Determine the [x, y] coordinate at the center of the cell enclosing the given text.  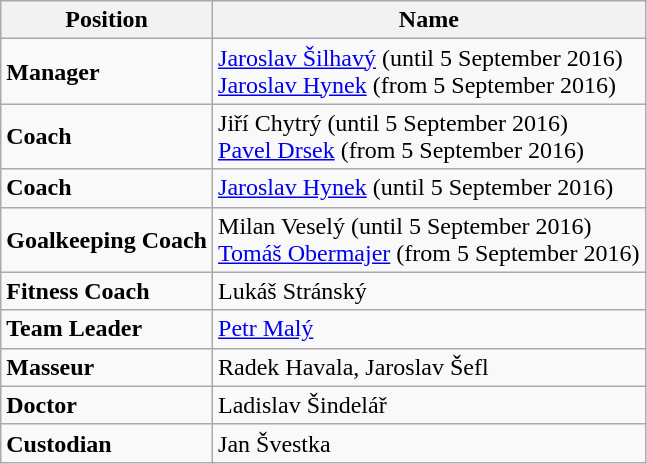
Ladislav Šindelář [430, 405]
Fitness Coach [107, 291]
Team Leader [107, 329]
Radek Havala, Jaroslav Šefl [430, 367]
Manager [107, 72]
Custodian [107, 443]
Milan Veselý (until 5 September 2016)Tomáš Obermajer (from 5 September 2016) [430, 240]
Position [107, 20]
Jaroslav Hynek (until 5 September 2016) [430, 188]
Masseur [107, 367]
Jan Švestka [430, 443]
Lukáš Stránský [430, 291]
Jiří Chytrý (until 5 September 2016)Pavel Drsek (from 5 September 2016) [430, 136]
Name [430, 20]
Doctor [107, 405]
Jaroslav Šilhavý (until 5 September 2016)Jaroslav Hynek (from 5 September 2016) [430, 72]
Goalkeeping Coach [107, 240]
Petr Malý [430, 329]
